Pinpoint the cell where the given text exists, returning its [X, Y] midpoint coordinate. 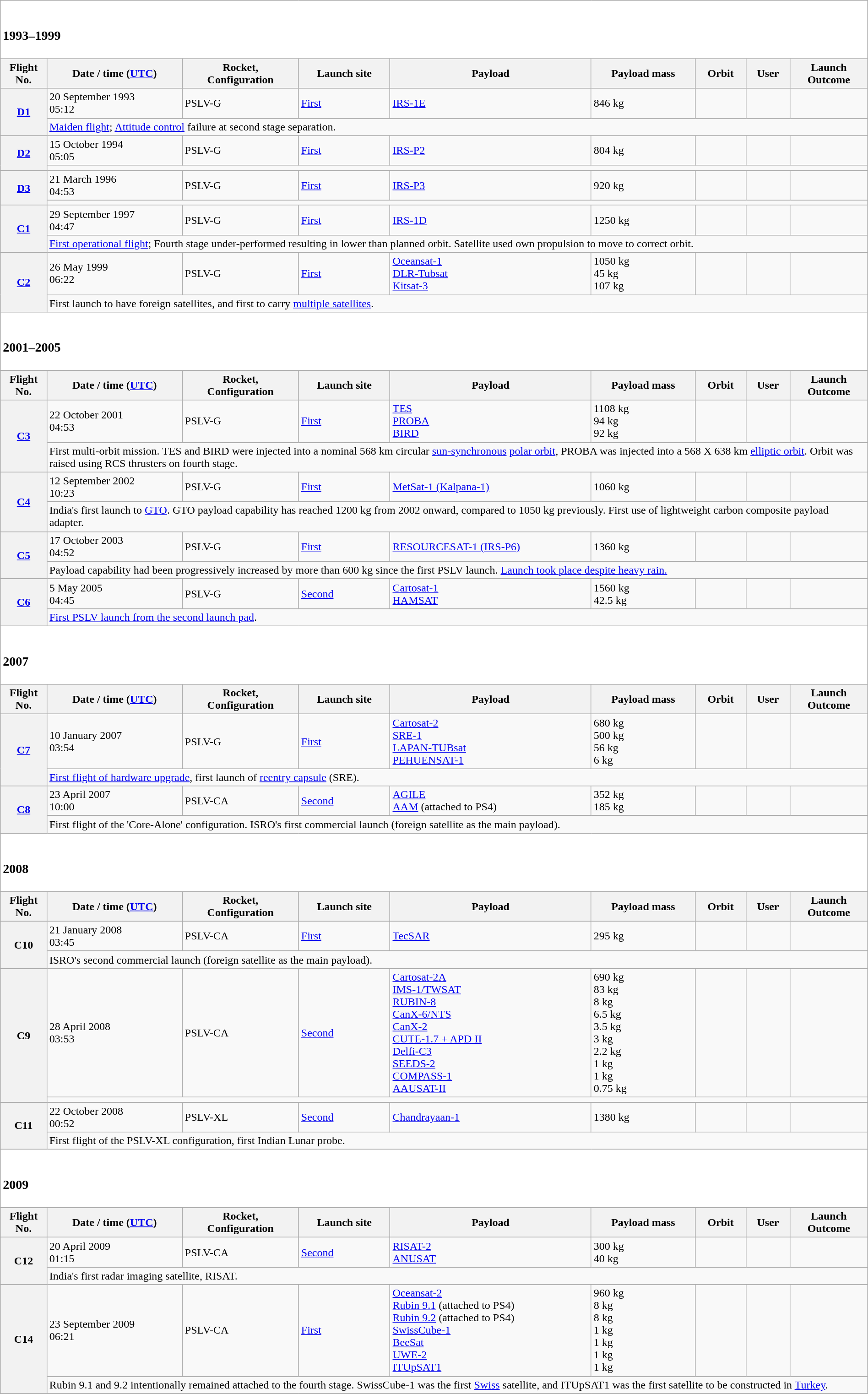
23 September 200906:21 [114, 1330]
RESOURCESAT-1 (IRS-P6) [491, 547]
Oceansat-1 DLR-Tubsat Kitsat-3 [491, 274]
300 kg40 kg [643, 1253]
IRS-P2 [491, 150]
1380 kg [643, 1117]
2008 [434, 862]
10 January 200703:54 [114, 742]
Chandrayaan-1 [491, 1117]
690 kg83 kg8 kg6.5 kg3.5 kg3 kg2.2 kg1 kg1 kg0.75 kg [643, 1033]
AGILE AAM (attached to PS4) [491, 801]
First PSLV launch from the second launch pad. [457, 617]
846 kg [643, 103]
22 October 200800:52 [114, 1117]
First flight of the PSLV-XL configuration, first Indian Lunar probe. [457, 1141]
295 kg [643, 936]
D2 [24, 153]
5 May 200504:45 [114, 593]
C14 [24, 1339]
C11 [24, 1126]
Oceansat-2 Rubin 9.1 (attached to PS4) Rubin 9.2 (attached to PS4) SwissCube-1 BeeSat UWE-2 ITUpSAT1 [491, 1330]
PSLV-XL [240, 1117]
Payload capability had been progressively increased by more than 600 kg since the first PSLV launch. Launch took place despite heavy rain. [457, 570]
15 October 199405:05 [114, 150]
D1 [24, 112]
2007 [434, 655]
1360 kg [643, 547]
804 kg [643, 150]
1060 kg [643, 487]
Cartosat-2 SRE-1 LAPAN-TUBsat PEHUENSAT-1 [491, 742]
Cartosat-1 HAMSAT [491, 593]
ISRO's second commercial launch (foreign satellite as the main payload). [457, 960]
12 September 200210:23 [114, 487]
C9 [24, 1035]
TES PROBA BIRD [491, 421]
1108 kg94 kg92 kg [643, 421]
20 April 200901:15 [114, 1253]
C10 [24, 945]
352 kg185 kg [643, 801]
First operational flight; Fourth stage under-performed resulting in lower than planned orbit. Satellite used own propulsion to move to correct orbit. [457, 244]
23 April 200710:00 [114, 801]
22 October 200104:53 [114, 421]
TecSAR [491, 936]
First launch to have foreign satellites, and first to carry multiple satellites. [457, 304]
1560 kg 42.5 kg [643, 593]
29 September 199704:47 [114, 220]
2009 [434, 1178]
IRS-P3 [491, 185]
C1 [24, 229]
C5 [24, 555]
26 May 199906:22 [114, 274]
C4 [24, 502]
960 kg8 kg8 kg1 kg1 kg1 kg1 kg [643, 1330]
IRS-1E [491, 103]
C8 [24, 809]
28 April 200803:53 [114, 1033]
680 kg500 kg56 kg6 kg [643, 742]
RISAT-2 ANUSAT [491, 1253]
C7 [24, 750]
C2 [24, 282]
1993–1999 [434, 29]
20 September 199305:12 [114, 103]
D3 [24, 188]
21 March 199604:53 [114, 185]
21 January 200803:45 [114, 936]
First flight of the 'Core-Alone' configuration. ISRO's first commercial launch (foreign satellite as the main payload). [457, 824]
17 October 200304:52 [114, 547]
Cartosat-2A IMS-1/TWSAT RUBIN-8 CanX-6/NTS CanX-2 CUTE-1.7 + APD II Delfi-C3 SEEDS-2 COMPASS-1 AAUSAT-II [491, 1033]
2001–2005 [434, 342]
C3 [24, 436]
IRS-1D [491, 220]
1050 kg45 kg107 kg [643, 274]
C12 [24, 1261]
920 kg [643, 185]
C6 [24, 602]
India's first radar imaging satellite, RISAT. [457, 1276]
First flight of hardware upgrade, first launch of reentry capsule (SRE). [457, 777]
MetSat-1 (Kalpana-1) [491, 487]
1250 kg [643, 220]
Maiden flight; Attitude control failure at second stage separation. [457, 127]
